For the text-containing cell, return its midpoint in (X, Y) coordinate format. 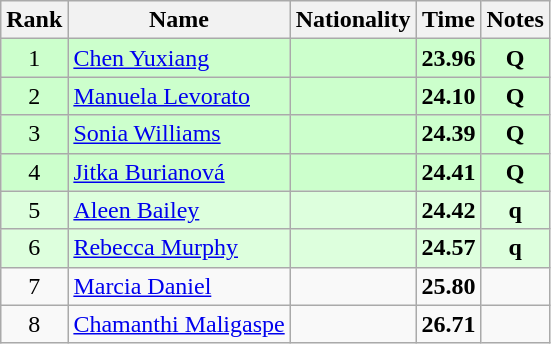
Rank (34, 20)
3 (34, 134)
23.96 (448, 58)
24.42 (448, 210)
Sonia Williams (179, 134)
Notes (515, 20)
Rebecca Murphy (179, 248)
Name (179, 20)
Aleen Bailey (179, 210)
1 (34, 58)
24.41 (448, 172)
Chamanthi Maligaspe (179, 324)
4 (34, 172)
Manuela Levorato (179, 96)
7 (34, 286)
6 (34, 248)
25.80 (448, 286)
24.39 (448, 134)
Nationality (353, 20)
24.10 (448, 96)
Marcia Daniel (179, 286)
5 (34, 210)
8 (34, 324)
26.71 (448, 324)
Jitka Burianová (179, 172)
Chen Yuxiang (179, 58)
24.57 (448, 248)
Time (448, 20)
2 (34, 96)
